Capture the cell that displays the provided text and extract its [x, y] central coordinate. 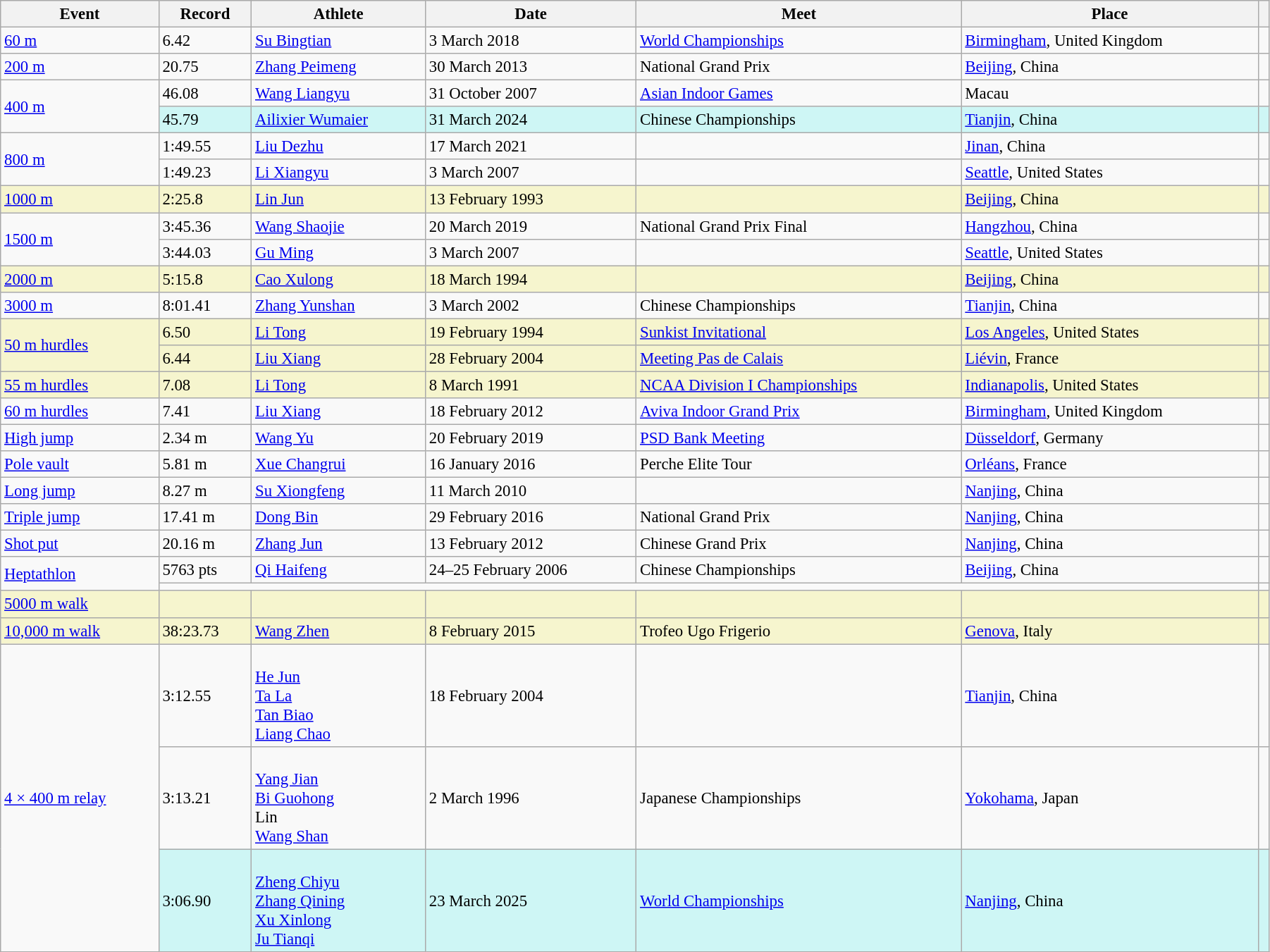
46.08 [205, 94]
13 February 2012 [531, 544]
6.44 [205, 359]
Indianapolis, United States [1109, 385]
Date [531, 14]
20 March 2019 [531, 226]
Zheng ChiyuZhang QiningXu XinlongJu Tianqi [338, 901]
24–25 February 2006 [531, 570]
3000 m [80, 305]
3:06.90 [205, 901]
Triple jump [80, 517]
8 February 2015 [531, 631]
Meeting Pas de Calais [799, 359]
1:49.23 [205, 173]
2000 m [80, 279]
Macau [1109, 94]
18 February 2012 [531, 412]
55 m hurdles [80, 385]
Yokohama, Japan [1109, 798]
Liévin, France [1109, 359]
5000 m walk [80, 605]
Xue Changrui [338, 464]
Athlete [338, 14]
800 m [80, 159]
Wang Zhen [338, 631]
Place [1109, 14]
30 March 2013 [531, 67]
10,000 m walk [80, 631]
23 March 2025 [531, 901]
6.42 [205, 41]
16 January 2016 [531, 464]
3:45.36 [205, 226]
National Grand Prix Final [799, 226]
2 March 1996 [531, 798]
3:44.03 [205, 252]
Sunkist Invitational [799, 332]
Su Bingtian [338, 41]
Los Angeles, United States [1109, 332]
Wang Liangyu [338, 94]
He JunTa LaTan BiaoLiang Chao [338, 696]
31 October 2007 [531, 94]
Shot put [80, 544]
7.08 [205, 385]
Zhang Jun [338, 544]
Ailixier Wumaier [338, 120]
11 March 2010 [531, 491]
2.34 m [205, 438]
Chinese Grand Prix [799, 544]
60 m [80, 41]
18 March 1994 [531, 279]
Liu Dezhu [338, 147]
Long jump [80, 491]
5:15.8 [205, 279]
High jump [80, 438]
Heptathlon [80, 574]
3:12.55 [205, 696]
1500 m [80, 240]
Genova, Italy [1109, 631]
Lin Jun [338, 199]
1000 m [80, 199]
Jinan, China [1109, 147]
20.75 [205, 67]
8:01.41 [205, 305]
Orléans, France [1109, 464]
Su Xiongfeng [338, 491]
Zhang Yunshan [338, 305]
Li Xiangyu [338, 173]
Wang Shaojie [338, 226]
Perche Elite Tour [799, 464]
6.50 [205, 332]
3:13.21 [205, 798]
Asian Indoor Games [799, 94]
19 February 1994 [531, 332]
Zhang Peimeng [338, 67]
400 m [80, 107]
Trofeo Ugo Frigerio [799, 631]
Event [80, 14]
PSD Bank Meeting [799, 438]
Japanese Championships [799, 798]
3 March 2002 [531, 305]
31 March 2024 [531, 120]
4 × 400 m relay [80, 798]
17 March 2021 [531, 147]
Yang JianBi GuohongLinWang Shan [338, 798]
20.16 m [205, 544]
8 March 1991 [531, 385]
60 m hurdles [80, 412]
Meet [799, 14]
3 March 2018 [531, 41]
18 February 2004 [531, 696]
20 February 2019 [531, 438]
Record [205, 14]
Dong Bin [338, 517]
5.81 m [205, 464]
45.79 [205, 120]
28 February 2004 [531, 359]
Düsseldorf, Germany [1109, 438]
2:25.8 [205, 199]
Pole vault [80, 464]
38:23.73 [205, 631]
Qi Haifeng [338, 570]
Hangzhou, China [1109, 226]
Aviva Indoor Grand Prix [799, 412]
13 February 1993 [531, 199]
17.41 m [205, 517]
5763 pts [205, 570]
50 m hurdles [80, 345]
Gu Ming [338, 252]
8.27 m [205, 491]
Wang Yu [338, 438]
NCAA Division I Championships [799, 385]
200 m [80, 67]
Cao Xulong [338, 279]
7.41 [205, 412]
1:49.55 [205, 147]
29 February 2016 [531, 517]
